For the text-containing cell, return its midpoint in [x, y] coordinate format. 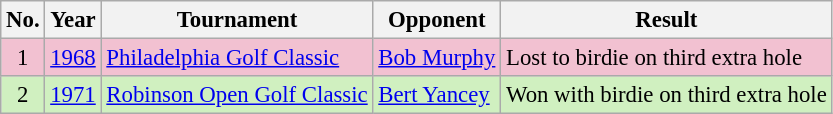
Bob Murphy [437, 58]
Robinson Open Golf Classic [237, 95]
Result [666, 20]
Lost to birdie on third extra hole [666, 58]
1971 [73, 95]
1 [23, 58]
Tournament [237, 20]
Won with birdie on third extra hole [666, 95]
Bert Yancey [437, 95]
1968 [73, 58]
No. [23, 20]
Philadelphia Golf Classic [237, 58]
Opponent [437, 20]
2 [23, 95]
Year [73, 20]
